Scan for the cell matching the given text and deliver its (X, Y) coordinate at center. 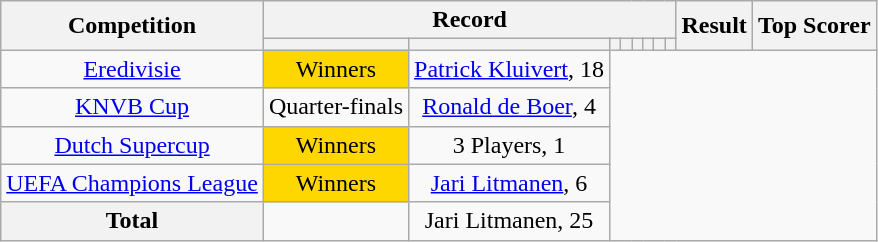
Record (470, 20)
Top Scorer (814, 26)
KNVB Cup (132, 107)
Dutch Supercup (132, 145)
Quarter-finals (336, 107)
Jari Litmanen, 6 (510, 183)
Result (714, 26)
Competition (132, 26)
Ronald de Boer, 4 (510, 107)
UEFA Champions League (132, 183)
Patrick Kluivert, 18 (510, 69)
3 Players, 1 (510, 145)
Jari Litmanen, 25 (510, 221)
Total (132, 221)
Eredivisie (132, 69)
